For the text-containing cell, return its midpoint in (x, y) coordinate format. 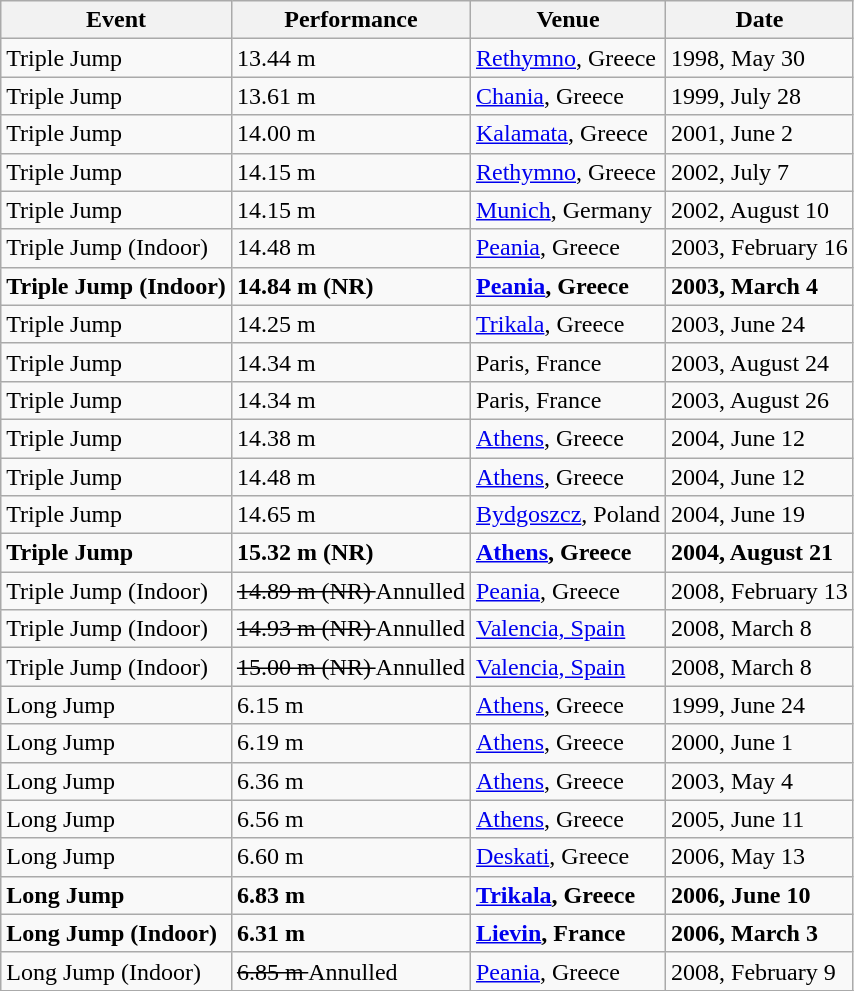
13.61 m (350, 96)
Bydgoszcz, Poland (568, 515)
2002, August 10 (760, 210)
14.00 m (350, 134)
6.60 m (350, 857)
Chania, Greece (568, 96)
2004, June 19 (760, 515)
2005, June 11 (760, 819)
2003, June 24 (760, 324)
2001, June 2 (760, 134)
2002, July 7 (760, 172)
1999, June 24 (760, 705)
6.83 m (350, 895)
2008, February 13 (760, 591)
Lievin, France (568, 933)
6.19 m (350, 743)
14.65 m (350, 515)
6.56 m (350, 819)
15.00 m (NR) Annulled (350, 667)
Kalamata, Greece (568, 134)
1998, May 30 (760, 58)
2008, February 9 (760, 971)
14.93 m (NR) Annulled (350, 629)
Performance (350, 20)
2004, August 21 (760, 553)
6.36 m (350, 781)
Venue (568, 20)
2003, August 24 (760, 362)
14.89 m (NR) Annulled (350, 591)
Deskati, Greece (568, 857)
2000, June 1 (760, 743)
1999, July 28 (760, 96)
2006, May 13 (760, 857)
13.44 m (350, 58)
2003, May 4 (760, 781)
2003, March 4 (760, 286)
2003, August 26 (760, 400)
14.38 m (350, 438)
6.15 m (350, 705)
6.31 m (350, 933)
Date (760, 20)
2006, March 3 (760, 933)
Event (116, 20)
15.32 m (NR) (350, 553)
2003, February 16 (760, 248)
Munich, Germany (568, 210)
14.84 m (NR) (350, 286)
14.25 m (350, 324)
2006, June 10 (760, 895)
6.85 m Annulled (350, 971)
